Return the (x, y) coordinate for the center point of the cell that contains the specified text.  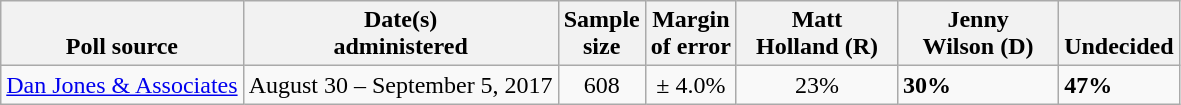
608 (602, 85)
30% (978, 85)
Dan Jones & Associates (122, 85)
JennyWilson (D) (978, 34)
Poll source (122, 34)
23% (816, 85)
August 30 – September 5, 2017 (400, 85)
MattHolland (R) (816, 34)
± 4.0% (690, 85)
Samplesize (602, 34)
Undecided (1119, 34)
Date(s)administered (400, 34)
47% (1119, 85)
Marginof error (690, 34)
